Output the (X, Y) coordinate of the center of the cell containing the given text.  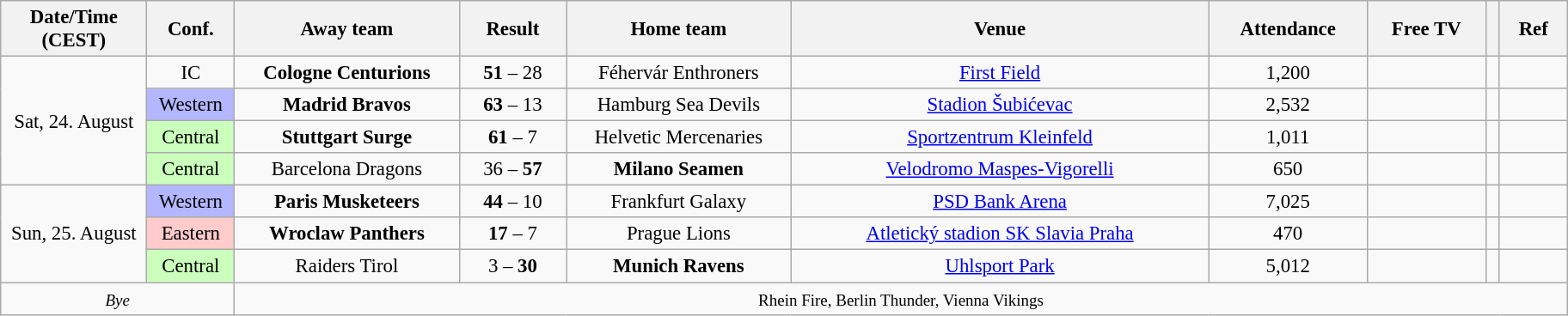
Velodromo Maspes-Vigorelli (1000, 169)
Milano Seamen (679, 169)
470 (1288, 234)
Stadion Šubićevac (1000, 105)
650 (1288, 169)
Frankfurt Galaxy (679, 202)
Conf. (191, 29)
Paris Musketeers (347, 202)
Prague Lions (679, 234)
51 – 28 (512, 73)
Atletický stadion SK Slavia Praha (1000, 234)
44 – 10 (512, 202)
Attendance (1288, 29)
Cologne Centurions (347, 73)
Helvetic Mercenaries (679, 137)
2,532 (1288, 105)
7,025 (1288, 202)
Date/Time (CEST) (74, 29)
Sun, 25. August (74, 234)
Sportzentrum Kleinfeld (1000, 137)
Uhlsport Park (1000, 266)
Eastern (191, 234)
Free TV (1426, 29)
61 – 7 (512, 137)
Ref (1534, 29)
Rhein Fire, Berlin Thunder, Vienna Vikings (901, 299)
Away team (347, 29)
IC (191, 73)
36 – 57 (512, 169)
5,012 (1288, 266)
Bye (118, 299)
Stuttgart Surge (347, 137)
Madrid Bravos (347, 105)
3 – 30 (512, 266)
1,200 (1288, 73)
Munich Ravens (679, 266)
Barcelona Dragons (347, 169)
1,011 (1288, 137)
Féhervár Enthroners (679, 73)
Home team (679, 29)
PSD Bank Arena (1000, 202)
First Field (1000, 73)
Venue (1000, 29)
Hamburg Sea Devils (679, 105)
63 – 13 (512, 105)
Wroclaw Panthers (347, 234)
Raiders Tirol (347, 266)
Result (512, 29)
Sat, 24. August (74, 121)
17 – 7 (512, 234)
